Pinpoint the cell where the given text exists, returning its (X, Y) midpoint coordinate. 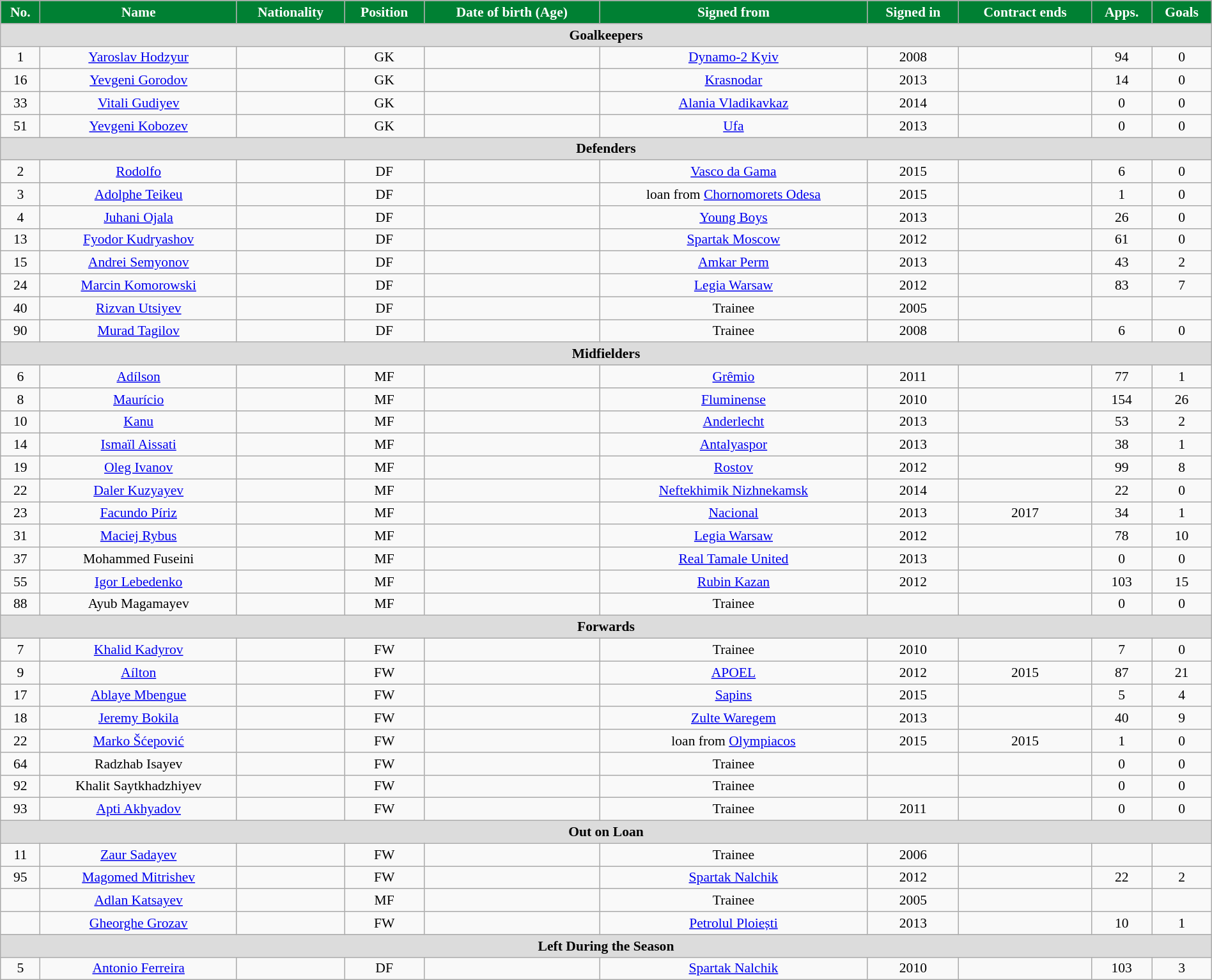
Yaroslav Hodzyur (139, 58)
16 (20, 81)
Signed in (913, 12)
11 (20, 855)
No. (20, 12)
88 (20, 604)
Midfielders (606, 354)
Zulte Waregem (734, 719)
Maurício (139, 400)
loan from Chornomorets Odesa (734, 194)
Rostov (734, 468)
94 (1122, 58)
Sapins (734, 696)
Neftekhimik Nizhnekamsk (734, 490)
17 (20, 696)
Antonio Ferreira (139, 968)
Defenders (606, 149)
37 (20, 559)
Magomed Mitrishev (139, 878)
Ablaye Mbengue (139, 696)
64 (20, 764)
Ufa (734, 126)
53 (1122, 422)
61 (1122, 240)
Spartak Moscow (734, 240)
Yevgeni Gorodov (139, 81)
43 (1122, 263)
21 (1181, 673)
Gheorghe Grozav (139, 923)
Apps. (1122, 12)
24 (20, 286)
Rizvan Utsiyev (139, 308)
Out on Loan (606, 832)
Name (139, 12)
Vitali Gudiyev (139, 104)
13 (20, 240)
Nacional (734, 513)
Dynamo-2 Kyiv (734, 58)
Position (384, 12)
Rodolfo (139, 172)
Grêmio (734, 377)
87 (1122, 673)
Adílson (139, 377)
93 (20, 809)
Left During the Season (606, 946)
Contract ends (1025, 12)
38 (1122, 445)
Forwards (606, 627)
Alania Vladikavkaz (734, 104)
Petrolul Ploiești (734, 923)
51 (20, 126)
Anderlecht (734, 422)
Rubin Kazan (734, 582)
Khalid Kadyrov (139, 650)
Oleg Ivanov (139, 468)
Fluminense (734, 400)
Facundo Píriz (139, 513)
2017 (1025, 513)
31 (20, 536)
Khalit Saytkhadzhiyev (139, 786)
Murad Tagilov (139, 331)
Ayub Magamayev (139, 604)
19 (20, 468)
Adlan Katsayev (139, 901)
33 (20, 104)
Radzhab Isayev (139, 764)
Date of birth (Age) (512, 12)
Yevgeni Kobozev (139, 126)
77 (1122, 377)
Kanu (139, 422)
Andrei Semyonov (139, 263)
Marcin Komorowski (139, 286)
154 (1122, 400)
Krasnodar (734, 81)
90 (20, 331)
83 (1122, 286)
Maciej Rybus (139, 536)
Zaur Sadayev (139, 855)
Juhani Ojala (139, 217)
Signed from (734, 12)
Marko Šćepović (139, 741)
Amkar Perm (734, 263)
95 (20, 878)
Antalyaspor (734, 445)
55 (20, 582)
Real Tamale United (734, 559)
APOEL (734, 673)
99 (1122, 468)
Goalkeepers (606, 35)
Aílton (139, 673)
Vasco da Gama (734, 172)
loan from Olympiacos (734, 741)
Ismaïl Aissati (139, 445)
Daler Kuzyayev (139, 490)
Adolphe Teikeu (139, 194)
Igor Lebedenko (139, 582)
Jeremy Bokila (139, 719)
Goals (1181, 12)
Apti Akhyadov (139, 809)
Mohammed Fuseini (139, 559)
92 (20, 786)
Young Boys (734, 217)
Nationality (290, 12)
34 (1122, 513)
Fyodor Kudryashov (139, 240)
18 (20, 719)
23 (20, 513)
78 (1122, 536)
2006 (913, 855)
